For the text-containing cell, return its midpoint in (x, y) coordinate format. 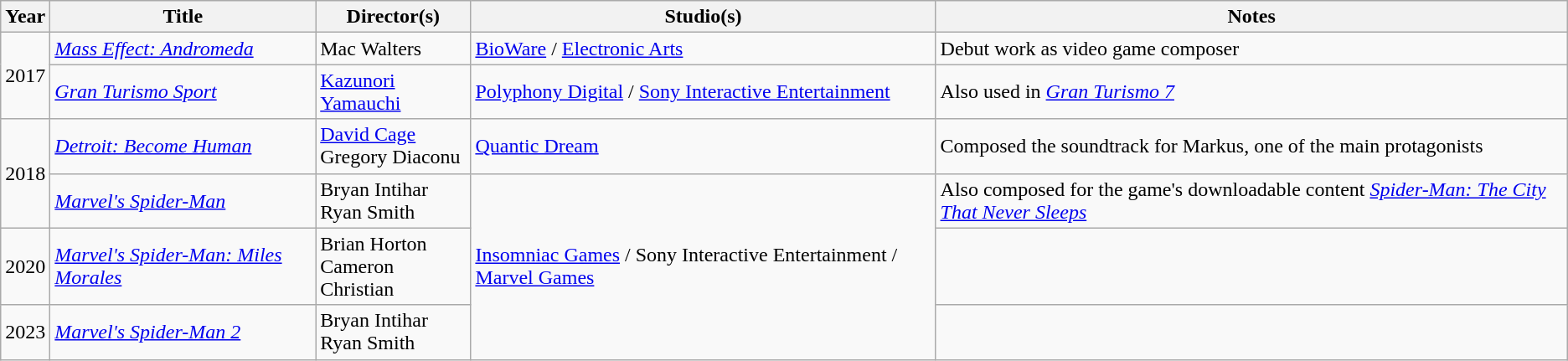
Insomniac Games / Sony Interactive Entertainment / Marvel Games (704, 266)
Detroit: Become Human (183, 146)
2020 (25, 266)
Also composed for the game's downloadable content Spider-Man: The City That Never Sleeps (1251, 201)
Title (183, 17)
Notes (1251, 17)
Composed the soundtrack for Markus, one of the main protagonists (1251, 146)
Director(s) (394, 17)
2023 (25, 332)
Mass Effect: Andromeda (183, 49)
Polyphony Digital / Sony Interactive Entertainment (704, 92)
Kazunori Yamauchi (394, 92)
Mac Walters (394, 49)
Debut work as video game composer (1251, 49)
Quantic Dream (704, 146)
Studio(s) (704, 17)
Marvel's Spider-Man 2 (183, 332)
David CageGregory Diaconu (394, 146)
Marvel's Spider-Man (183, 201)
Year (25, 17)
Brian HortonCameron Christian (394, 266)
2018 (25, 173)
2017 (25, 75)
BioWare / Electronic Arts (704, 49)
Also used in Gran Turismo 7 (1251, 92)
Gran Turismo Sport (183, 92)
Marvel's Spider-Man: Miles Morales (183, 266)
